Scan for the cell matching the given text and deliver its (x, y) coordinate at center. 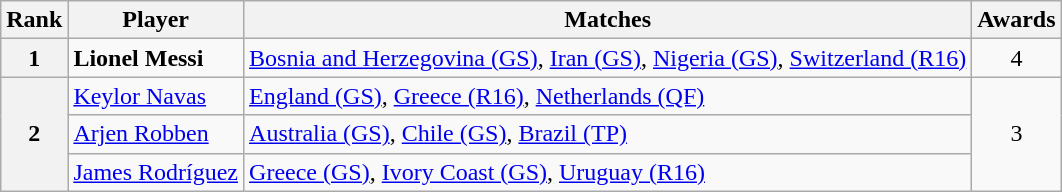
Bosnia and Herzegovina (GS), Iran (GS), Nigeria (GS), Switzerland (R16) (608, 58)
Greece (GS), Ivory Coast (GS), Uruguay (R16) (608, 172)
Australia (GS), Chile (GS), Brazil (TP) (608, 134)
4 (1016, 58)
Lionel Messi (156, 58)
Arjen Robben (156, 134)
2 (34, 134)
Keylor Navas (156, 96)
3 (1016, 134)
1 (34, 58)
Player (156, 20)
Matches (608, 20)
Awards (1016, 20)
James Rodríguez (156, 172)
England (GS), Greece (R16), Netherlands (QF) (608, 96)
Rank (34, 20)
